Locate the cell with the specified text and output its (x, y) center coordinate. 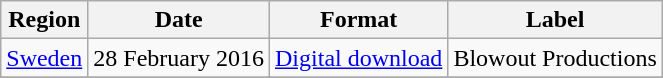
28 February 2016 (179, 58)
Blowout Productions (555, 58)
Sweden (44, 58)
Digital download (359, 58)
Label (555, 20)
Region (44, 20)
Date (179, 20)
Format (359, 20)
